Return the (X, Y) coordinate for the center point of the cell that contains the specified text.  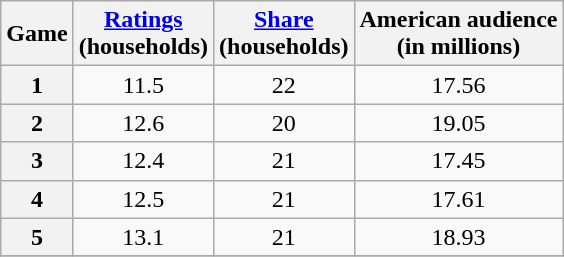
18.93 (458, 237)
American audience(in millions) (458, 34)
19.05 (458, 123)
Game (37, 34)
4 (37, 199)
17.45 (458, 161)
12.4 (143, 161)
3 (37, 161)
22 (284, 85)
2 (37, 123)
13.1 (143, 237)
12.5 (143, 199)
17.61 (458, 199)
Ratings(households) (143, 34)
17.56 (458, 85)
5 (37, 237)
Share(households) (284, 34)
20 (284, 123)
1 (37, 85)
12.6 (143, 123)
11.5 (143, 85)
